Return [X, Y] of the center of cell containing provided text 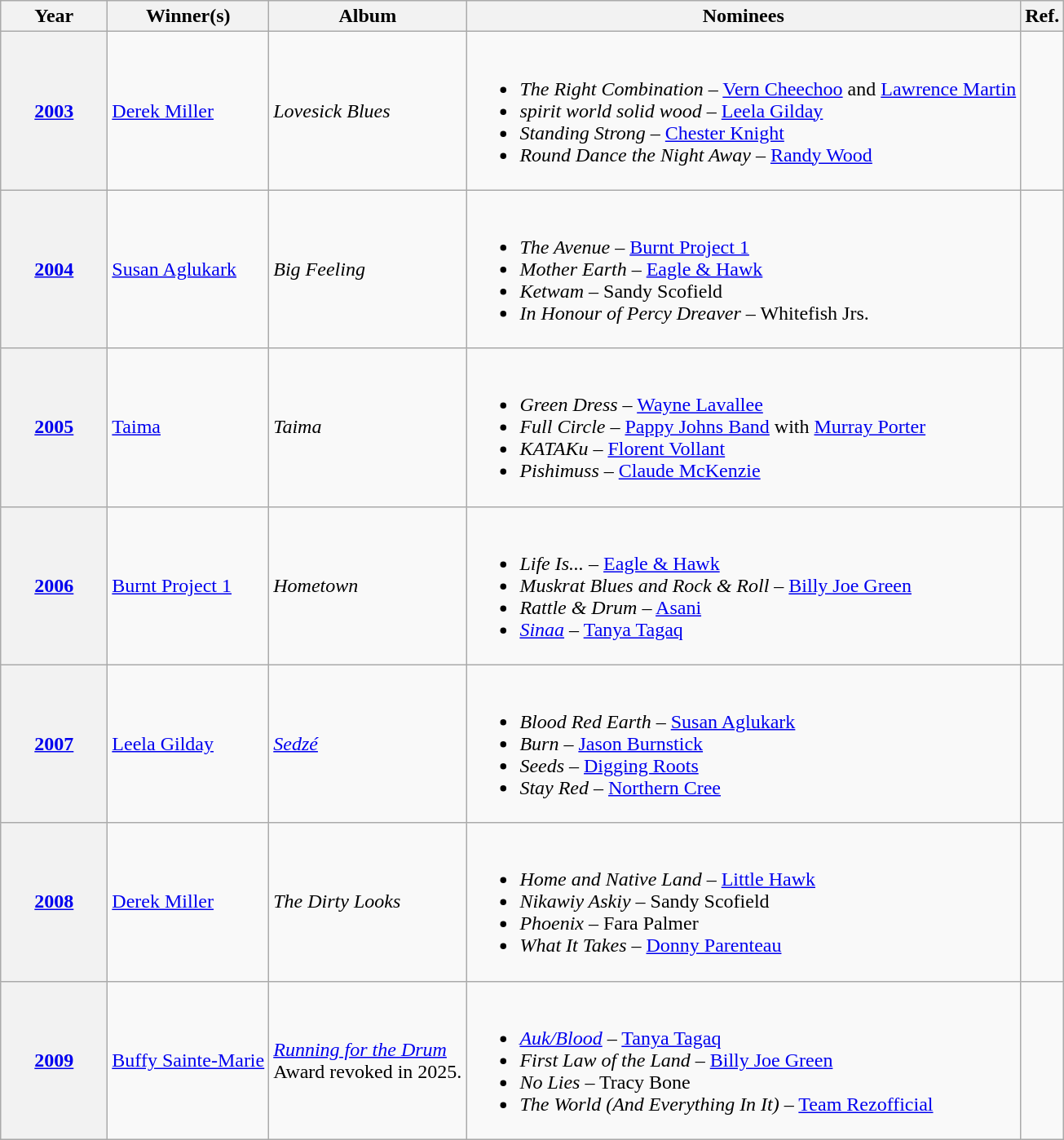
Auk/Blood – Tanya TagaqFirst Law of the Land – Billy Joe GreenNo Lies – Tracy BoneThe World (And Everything In It) – Team Rezofficial [744, 1060]
Lovesick Blues [368, 111]
2005 [54, 427]
Winner(s) [188, 16]
2008 [54, 902]
Album [368, 16]
Buffy Sainte-Marie [188, 1060]
The Dirty Looks [368, 902]
2004 [54, 269]
Life Is... – Eagle & HawkMuskrat Blues and Rock & Roll – Billy Joe GreenRattle & Drum – AsaniSinaa – Tanya Tagaq [744, 585]
2003 [54, 111]
Home and Native Land – Little HawkNikawiy Askiy – Sandy ScofieldPhoenix – Fara PalmerWhat It Takes – Donny Parenteau [744, 902]
2007 [54, 744]
Blood Red Earth – Susan AglukarkBurn – Jason BurnstickSeeds – Digging RootsStay Red – Northern Cree [744, 744]
Year [54, 16]
Burnt Project 1 [188, 585]
Green Dress – Wayne LavalleeFull Circle – Pappy Johns Band with Murray PorterKATAKu – Florent VollantPishimuss – Claude McKenzie [744, 427]
Big Feeling [368, 269]
2009 [54, 1060]
Nominees [744, 16]
The Avenue – Burnt Project 1Mother Earth – Eagle & HawkKetwam – Sandy ScofieldIn Honour of Percy Dreaver – Whitefish Jrs. [744, 269]
Hometown [368, 585]
Leela Gilday [188, 744]
Sedzé [368, 744]
Susan Aglukark [188, 269]
Ref. [1042, 16]
2006 [54, 585]
Running for the DrumAward revoked in 2025. [368, 1060]
